Locate the cell with the specified text and output its (X, Y) center coordinate. 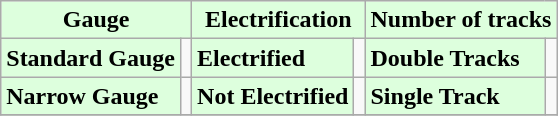
Number of tracks (461, 20)
Narrow Gauge (91, 96)
Single Track (455, 96)
Gauge (96, 20)
Double Tracks (455, 58)
Standard Gauge (91, 58)
Electrification (278, 20)
Electrified (273, 58)
Not Electrified (273, 96)
